For the text-containing cell, return its midpoint in (x, y) coordinate format. 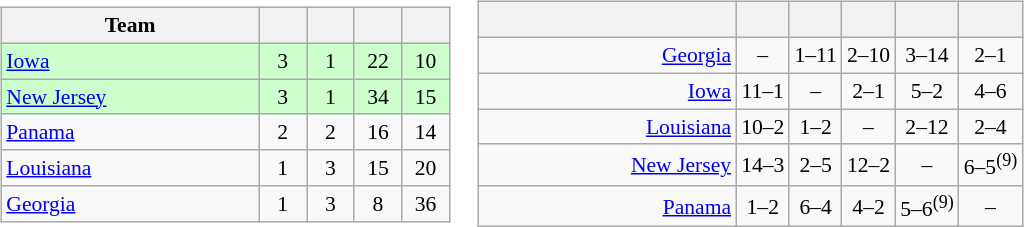
14 (426, 132)
5–2 (927, 91)
3–14 (927, 55)
10 (426, 61)
8 (378, 204)
4–2 (868, 206)
22 (378, 61)
20 (426, 168)
4–6 (991, 91)
34 (378, 97)
2–12 (927, 127)
16 (378, 132)
10–2 (762, 127)
2–10 (868, 55)
6–4 (815, 206)
6–5(9) (991, 164)
36 (426, 204)
5–6(9) (927, 206)
1–11 (815, 55)
Team (130, 26)
12–2 (868, 164)
2–5 (815, 164)
14–3 (762, 164)
2–4 (991, 127)
11–1 (762, 91)
